Determine the [x, y] coordinate at the center of the cell enclosing the given text.  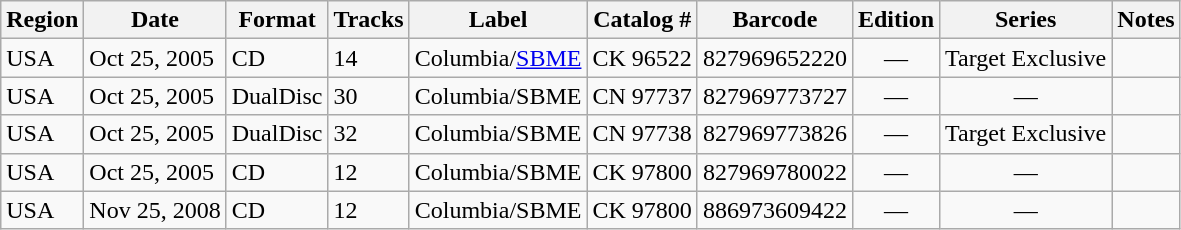
CN 97737 [642, 96]
14 [368, 58]
Region [42, 20]
Notes [1146, 20]
886973609422 [774, 210]
Format [277, 20]
827969652220 [774, 58]
827969773727 [774, 96]
30 [368, 96]
827969773826 [774, 134]
Nov 25, 2008 [155, 210]
CK 96522 [642, 58]
32 [368, 134]
Catalog # [642, 20]
Date [155, 20]
CN 97738 [642, 134]
Barcode [774, 20]
Edition [896, 20]
Label [498, 20]
Series [1026, 20]
Tracks [368, 20]
827969780022 [774, 172]
